From the cell containing the given text, extract its center point as [x, y] coordinate. 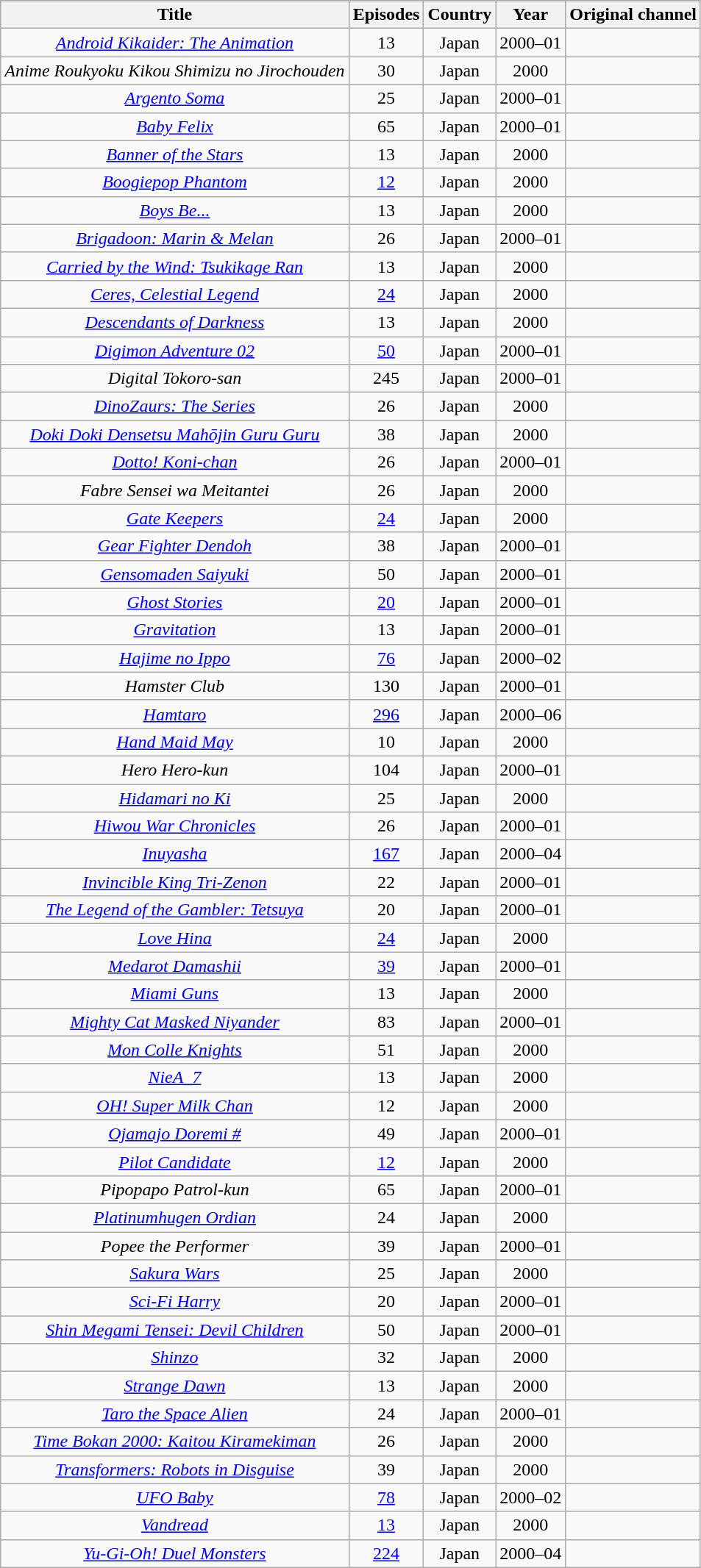
Sakura Wars [175, 1274]
Hand Maid May [175, 742]
Argento Soma [175, 99]
Hajime no Ippo [175, 658]
22 [386, 882]
Sci-Fi Harry [175, 1302]
30 [386, 71]
UFO Baby [175, 1497]
Descendants of Darkness [175, 322]
2000–06 [531, 714]
Country [460, 15]
245 [386, 379]
51 [386, 1050]
104 [386, 770]
Mighty Cat Masked Niyander [175, 1022]
Gate Keepers [175, 518]
167 [386, 854]
Baby Felix [175, 126]
130 [386, 686]
Dotto! Koni-chan [175, 462]
Ceres, Celestial Legend [175, 294]
Boogiepop Phantom [175, 182]
Digital Tokoro-san [175, 379]
DinoZaurs: The Series [175, 407]
10 [386, 742]
Strange Dawn [175, 1386]
Gensomaden Saiyuki [175, 574]
Medarot Damashii [175, 966]
Anime Roukyoku Kikou Shimizu no Jirochouden [175, 71]
Transformers: Robots in Disguise [175, 1469]
Pipopapo Patrol-kun [175, 1189]
Episodes [386, 15]
Shin Megami Tensei: Devil Children [175, 1330]
Year [531, 15]
49 [386, 1134]
Vandread [175, 1525]
Hamtaro [175, 714]
Pilot Candidate [175, 1161]
Hero Hero-kun [175, 770]
32 [386, 1358]
Hidamari no Ki [175, 798]
Platinumhugen Ordian [175, 1217]
Ghost Stories [175, 602]
NieA_7 [175, 1078]
78 [386, 1497]
296 [386, 714]
The Legend of the Gambler: Tetsuya [175, 910]
Digimon Adventure 02 [175, 351]
Gravitation [175, 630]
Invincible King Tri-Zenon [175, 882]
76 [386, 658]
Brigadoon: Marin & Melan [175, 238]
Mon Colle Knights [175, 1050]
Boys Be... [175, 210]
Love Hina [175, 938]
OH! Super Milk Chan [175, 1106]
Carried by the Wind: Tsukikage Ran [175, 266]
224 [386, 1553]
Shinzo [175, 1358]
Android Kikaider: The Animation [175, 43]
Ojamajo Doremi # [175, 1134]
Yu-Gi-Oh! Duel Monsters [175, 1553]
Time Bokan 2000: Kaitou Kiramekiman [175, 1442]
Doki Doki Densetsu Mahōjin Guru Guru [175, 434]
Hiwou War Chronicles [175, 826]
83 [386, 1022]
Popee the Performer [175, 1246]
Title [175, 15]
Fabre Sensei wa Meitantei [175, 490]
Inuyasha [175, 854]
Banner of the Stars [175, 154]
Miami Guns [175, 994]
Gear Fighter Dendoh [175, 546]
Hamster Club [175, 686]
Original channel [633, 15]
Taro the Space Alien [175, 1414]
